Pinpoint the cell where the given text exists, returning its (x, y) midpoint coordinate. 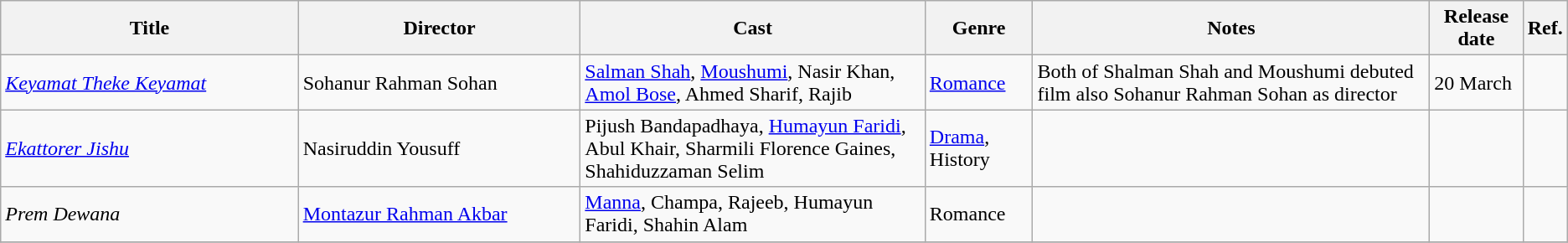
Ref. (1545, 28)
Prem Dewana (149, 215)
Title (149, 28)
Manna, Champa, Rajeeb, Humayun Faridi, Shahin Alam (752, 215)
Nasiruddin Yousuff (439, 148)
Keyamat Theke Keyamat (149, 82)
Pijush Bandapadhaya, Humayun Faridi, Abul Khair, Sharmili Florence Gaines, Shahiduzzaman Selim (752, 148)
Sohanur Rahman Sohan (439, 82)
20 March (1476, 82)
Release date (1476, 28)
Both of Shalman Shah and Moushumi debuted film also Sohanur Rahman Sohan as director (1231, 82)
Salman Shah, Moushumi, Nasir Khan, Amol Bose, Ahmed Sharif, Rajib (752, 82)
Drama, History (978, 148)
Director (439, 28)
Montazur Rahman Akbar (439, 215)
Notes (1231, 28)
Cast (752, 28)
Ekattorer Jishu (149, 148)
Genre (978, 28)
